Locate the cell with the specified text and output its (x, y) center coordinate. 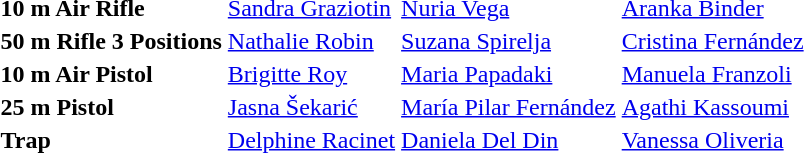
Jasna Šekarić (311, 107)
Suzana Spirelja (509, 41)
Nathalie Robin (311, 41)
Maria Papadaki (509, 74)
Brigitte Roy (311, 74)
María Pilar Fernández (509, 107)
